Detect which cell encompasses the target text, then output its (X, Y) center coordinate. 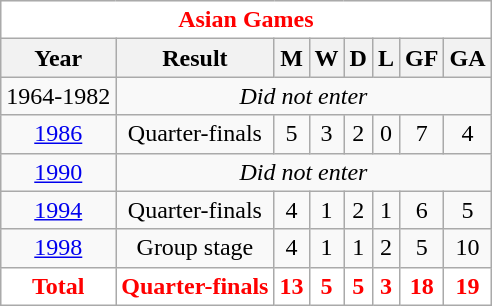
10 (468, 248)
18 (422, 286)
Group stage (195, 248)
13 (292, 286)
1994 (58, 210)
GF (422, 58)
Total (58, 286)
Asian Games (246, 20)
D (358, 58)
M (292, 58)
1990 (58, 172)
Year (58, 58)
L (386, 58)
0 (386, 134)
1964-1982 (58, 96)
6 (422, 210)
Result (195, 58)
7 (422, 134)
19 (468, 286)
1998 (58, 248)
GA (468, 58)
1986 (58, 134)
W (326, 58)
